Return the (x, y) coordinate for the center point of the cell that contains the specified text.  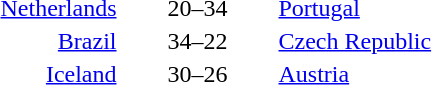
34–22 (198, 41)
